Capture the cell that displays the provided text and extract its [x, y] central coordinate. 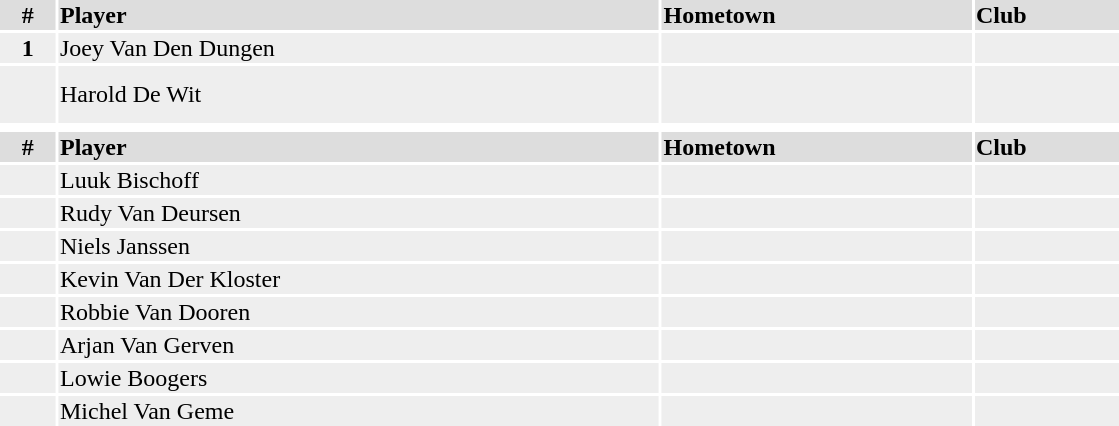
Joey Van Den Dungen [358, 48]
1 [28, 48]
Luuk Bischoff [358, 180]
Kevin Van Der Kloster [358, 279]
Rudy Van Deursen [358, 213]
Lowie Boogers [358, 378]
Robbie Van Dooren [358, 312]
Michel Van Geme [358, 411]
Niels Janssen [358, 246]
Harold De Wit [358, 94]
Arjan Van Gerven [358, 345]
